Detect which cell encompasses the target text, then output its (x, y) center coordinate. 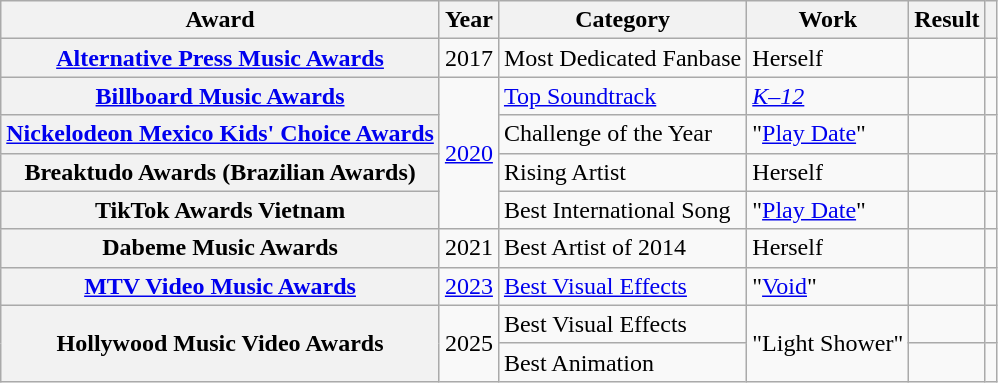
Breaktudo Awards (Brazilian Awards) (220, 172)
Result (947, 20)
Challenge of the Year (622, 134)
Dabeme Music Awards (220, 248)
Rising Artist (622, 172)
TikTok Awards Vietnam (220, 210)
2017 (468, 58)
2025 (468, 343)
"Void" (828, 286)
"Light Shower" (828, 343)
Best International Song (622, 210)
MTV Video Music Awards (220, 286)
K–12 (828, 96)
2020 (468, 153)
Billboard Music Awards (220, 96)
Nickelodeon Mexico Kids' Choice Awards (220, 134)
2023 (468, 286)
Top Soundtrack (622, 96)
Most Dedicated Fanbase (622, 58)
Award (220, 20)
Best Animation (622, 362)
Work (828, 20)
Category (622, 20)
Year (468, 20)
2021 (468, 248)
Alternative Press Music Awards (220, 58)
Hollywood Music Video Awards (220, 343)
Best Artist of 2014 (622, 248)
